Identify which cell holds the provided text, then report its [x, y] central coordinate. 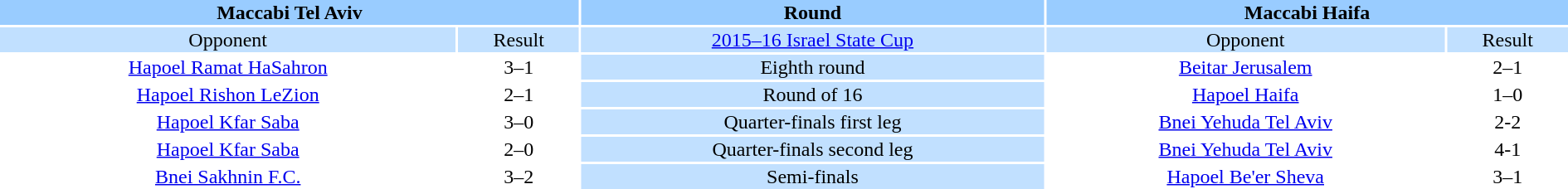
Quarter-finals first leg [813, 122]
Quarter-finals second leg [813, 149]
Maccabi Haifa [1307, 12]
4-1 [1507, 149]
Semi-finals [813, 177]
Maccabi Tel Aviv [290, 12]
3–2 [519, 177]
Hapoel Be'er Sheva [1245, 177]
Hapoel Rishon LeZion [227, 94]
2015–16 Israel State Cup [813, 40]
Round [813, 12]
Beitar Jerusalem [1245, 67]
Hapoel Haifa [1245, 94]
Eighth round [813, 67]
1–0 [1507, 94]
Bnei Sakhnin F.C. [227, 177]
Hapoel Ramat HaSahron [227, 67]
2–0 [519, 149]
2-2 [1507, 122]
3–0 [519, 122]
Round of 16 [813, 94]
